Find where the given text appears and provide that cell's center as (X, Y) coordinate. 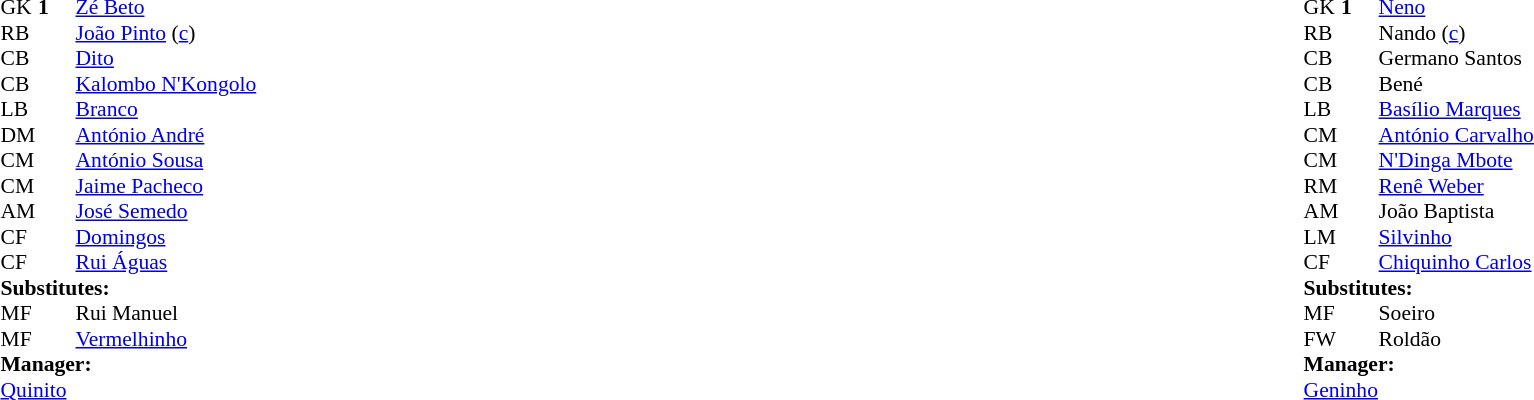
FW (1323, 339)
Vermelhinho (166, 339)
Rui Águas (166, 263)
LM (1323, 237)
Silvinho (1456, 237)
Branco (166, 109)
Germano Santos (1456, 59)
João Pinto (c) (166, 33)
Dito (166, 59)
António Carvalho (1456, 135)
António André (166, 135)
Basílio Marques (1456, 109)
João Baptista (1456, 211)
Kalombo N'Kongolo (166, 84)
Rui Manuel (166, 313)
Roldão (1456, 339)
António Sousa (166, 161)
José Semedo (166, 211)
Chiquinho Carlos (1456, 263)
Renê Weber (1456, 186)
DM (19, 135)
Bené (1456, 84)
Nando (c) (1456, 33)
Soeiro (1456, 313)
N'Dinga Mbote (1456, 161)
Jaime Pacheco (166, 186)
Domingos (166, 237)
RM (1323, 186)
